Detect which cell encompasses the target text, then output its [X, Y] center coordinate. 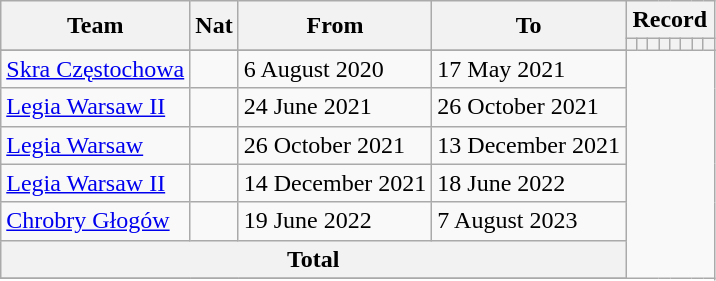
7 August 2023 [529, 221]
Chrobry Głogów [96, 221]
To [529, 26]
13 December 2021 [529, 145]
From [335, 26]
Nat [214, 26]
Record [670, 20]
Team [96, 26]
Skra Częstochowa [96, 69]
Legia Warsaw [96, 145]
17 May 2021 [529, 69]
14 December 2021 [335, 183]
19 June 2022 [335, 221]
24 June 2021 [335, 107]
6 August 2020 [335, 69]
Total [314, 259]
18 June 2022 [529, 183]
